For the text-containing cell, return its midpoint in [x, y] coordinate format. 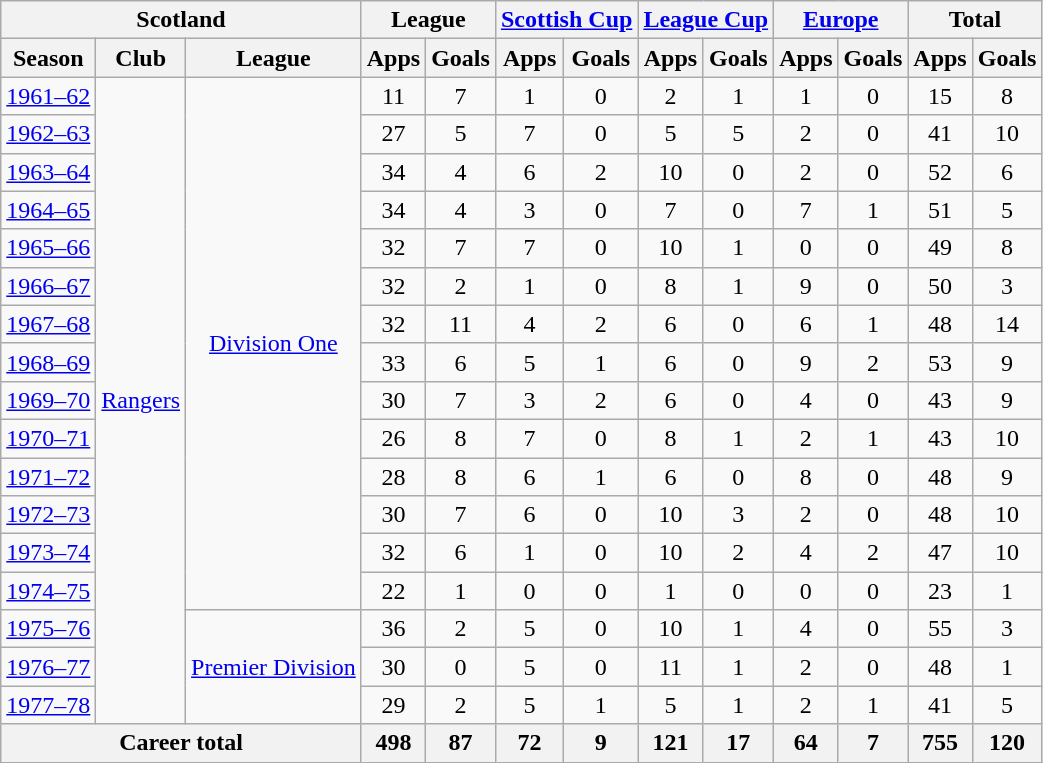
55 [940, 629]
1973–74 [48, 553]
1970–71 [48, 438]
League Cup [706, 20]
26 [393, 438]
51 [940, 210]
Season [48, 58]
50 [940, 286]
1963–64 [48, 172]
120 [1007, 743]
33 [393, 362]
Scottish Cup [566, 20]
Premier Division [274, 667]
Europe [841, 20]
1962–63 [48, 134]
23 [940, 591]
1967–68 [48, 324]
72 [529, 743]
49 [940, 248]
29 [393, 705]
1974–75 [48, 591]
Career total [181, 743]
121 [670, 743]
1972–73 [48, 515]
15 [940, 96]
28 [393, 477]
1965–66 [48, 248]
52 [940, 172]
87 [461, 743]
1966–67 [48, 286]
1961–62 [48, 96]
498 [393, 743]
36 [393, 629]
1977–78 [48, 705]
22 [393, 591]
64 [806, 743]
14 [1007, 324]
Rangers [141, 400]
47 [940, 553]
1964–65 [48, 210]
17 [738, 743]
1971–72 [48, 477]
1975–76 [48, 629]
Total [975, 20]
27 [393, 134]
53 [940, 362]
1968–69 [48, 362]
1969–70 [48, 400]
Scotland [181, 20]
Division One [274, 344]
755 [940, 743]
1976–77 [48, 667]
Club [141, 58]
